Determine the [x, y] coordinate at the center of the cell enclosing the given text.  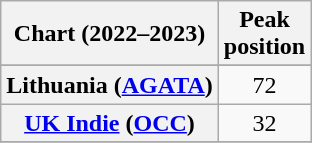
Lithuania (AGATA) [110, 85]
UK Indie (OCC) [110, 123]
32 [264, 123]
Peakposition [264, 34]
Chart (2022–2023) [110, 34]
72 [264, 85]
